Search for the cell housing the specified text and yield its (x, y) center coordinate. 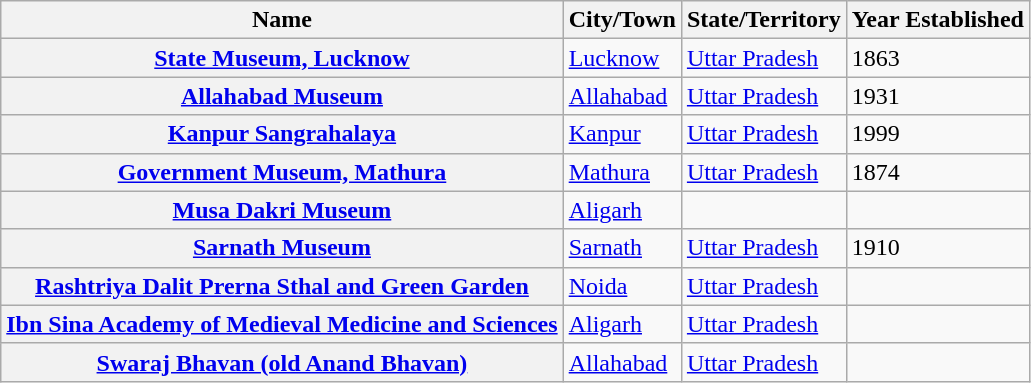
Swaraj Bhavan (old Anand Bhavan) (282, 362)
1931 (938, 96)
Kanpur (622, 134)
Sarnath Museum (282, 248)
Sarnath (622, 248)
1874 (938, 172)
Ibn Sina Academy of Medieval Medicine and Sciences (282, 324)
Year Established (938, 20)
Musa Dakri Museum (282, 210)
Name (282, 20)
State/Territory (764, 20)
City/Town (622, 20)
Government Museum, Mathura (282, 172)
Rashtriya Dalit Prerna Sthal and Green Garden (282, 286)
Lucknow (622, 58)
Mathura (622, 172)
1910 (938, 248)
1863 (938, 58)
Kanpur Sangrahalaya (282, 134)
Noida (622, 286)
State Museum, Lucknow (282, 58)
Allahabad Museum (282, 96)
1999 (938, 134)
